Capture the cell that displays the provided text and extract its (x, y) central coordinate. 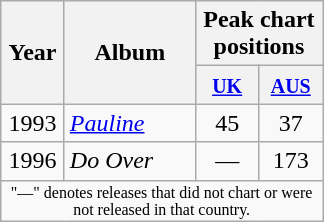
UK (227, 85)
Peak chart positions (258, 34)
1993 (33, 123)
AUS (291, 85)
1996 (33, 161)
45 (227, 123)
Year (33, 52)
"—" denotes releases that did not chart or were not released in that country. (162, 200)
173 (291, 161)
Pauline (130, 123)
37 (291, 123)
Do Over (130, 161)
— (227, 161)
Album (130, 52)
